Detect which cell encompasses the target text, then output its (X, Y) center coordinate. 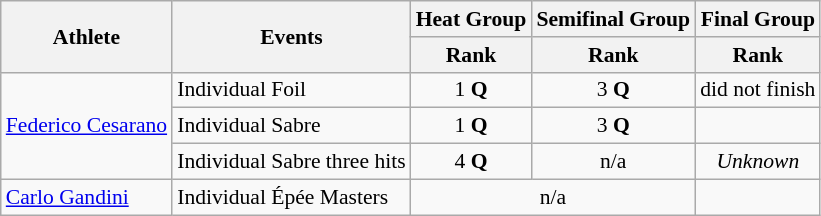
did not finish (758, 90)
Final Group (758, 19)
Individual Sabre (292, 126)
Unknown (758, 162)
Heat Group (472, 19)
Events (292, 36)
Athlete (86, 36)
Semifinal Group (613, 19)
Individual Foil (292, 90)
4 Q (472, 162)
Carlo Gandini (86, 197)
Individual Épée Masters (292, 197)
Federico Cesarano (86, 126)
Individual Sabre three hits (292, 162)
